Determine the [x, y] coordinate at the center of the cell enclosing the given text.  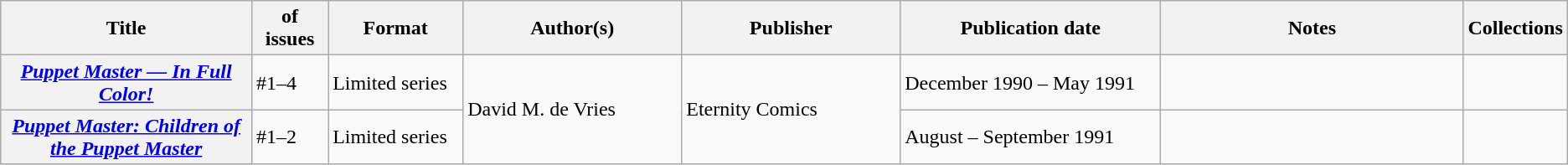
of issues [290, 28]
Publication date [1030, 28]
Notes [1312, 28]
#1–2 [290, 137]
December 1990 – May 1991 [1030, 82]
#1–4 [290, 82]
Puppet Master — In Full Color! [126, 82]
David M. de Vries [573, 110]
Author(s) [573, 28]
Format [395, 28]
Publisher [791, 28]
Eternity Comics [791, 110]
Title [126, 28]
Collections [1515, 28]
Puppet Master: Children of the Puppet Master [126, 137]
August – September 1991 [1030, 137]
